Locate the cell with the specified text and output its [x, y] center coordinate. 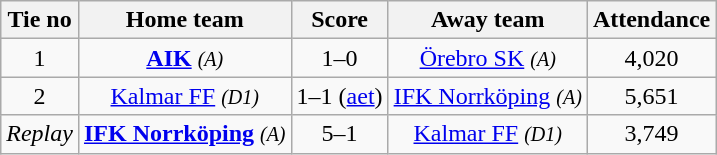
Tie no [40, 20]
4,020 [651, 58]
AIK (A) [184, 58]
Score [340, 20]
Örebro SK (A) [488, 58]
Home team [184, 20]
5,651 [651, 96]
Replay [40, 134]
1 [40, 58]
Away team [488, 20]
2 [40, 96]
Attendance [651, 20]
1–1 (aet) [340, 96]
5–1 [340, 134]
3,749 [651, 134]
1–0 [340, 58]
